Pinpoint the cell where the given text exists, returning its [x, y] midpoint coordinate. 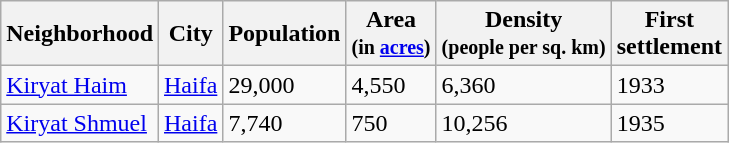
4,550 [391, 85]
City [191, 34]
7,740 [284, 123]
1933 [669, 85]
29,000 [284, 85]
10,256 [524, 123]
Density(people per sq. km) [524, 34]
1935 [669, 123]
Kiryat Haim [80, 85]
Firstsettlement [669, 34]
Kiryat Shmuel [80, 123]
750 [391, 123]
Population [284, 34]
Area(in acres) [391, 34]
Neighborhood [80, 34]
6,360 [524, 85]
